Determine the (X, Y) coordinate at the center of the cell enclosing the given text.  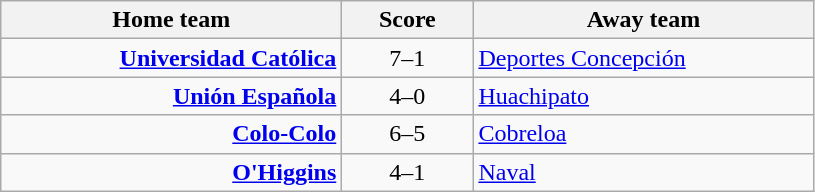
O'Higgins (172, 172)
6–5 (408, 134)
Huachipato (644, 96)
Naval (644, 172)
Universidad Católica (172, 58)
Colo-Colo (172, 134)
4–0 (408, 96)
Home team (172, 20)
7–1 (408, 58)
Unión Española (172, 96)
Score (408, 20)
Away team (644, 20)
4–1 (408, 172)
Cobreloa (644, 134)
Deportes Concepción (644, 58)
